Scan for the cell matching the given text and deliver its [X, Y] coordinate at center. 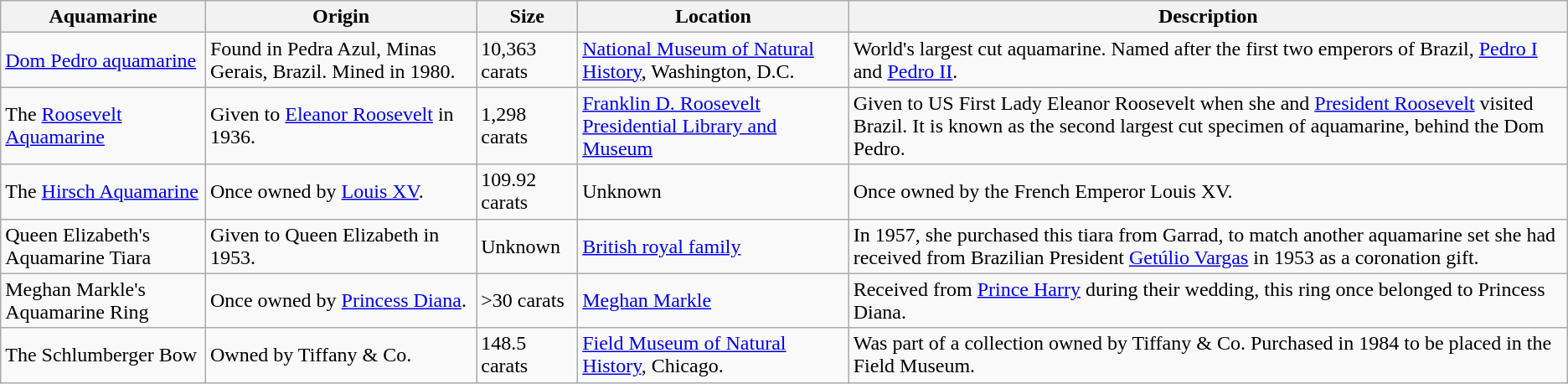
10,363 carats [528, 60]
Aquamarine [104, 17]
Size [528, 17]
Given to Queen Elizabeth in 1953. [340, 246]
Franklin D. Roosevelt Presidential Library and Museum [714, 126]
The Schlumberger Bow [104, 355]
Owned by Tiffany & Co. [340, 355]
Dom Pedro aquamarine [104, 60]
The Hirsch Aquamarine [104, 191]
Field Museum of Natural History, Chicago. [714, 355]
Location [714, 17]
Found in Pedra Azul, Minas Gerais, Brazil. Mined in 1980. [340, 60]
Meghan Markle's Aquamarine Ring [104, 300]
National Museum of Natural History, Washington, D.C. [714, 60]
109.92 carats [528, 191]
Received from Prince Harry during their wedding, this ring once belonged to Princess Diana. [1208, 300]
Origin [340, 17]
Description [1208, 17]
1,298 carats [528, 126]
Queen Elizabeth's Aquamarine Tiara [104, 246]
Given to Eleanor Roosevelt in 1936. [340, 126]
Was part of a collection owned by Tiffany & Co. Purchased in 1984 to be placed in the Field Museum. [1208, 355]
The Roosevelt Aquamarine [104, 126]
Meghan Markle [714, 300]
>30 carats [528, 300]
Once owned by Princess Diana. [340, 300]
Once owned by the French Emperor Louis XV. [1208, 191]
British royal family [714, 246]
148.5 carats [528, 355]
Once owned by Louis XV. [340, 191]
World's largest cut aquamarine. Named after the first two emperors of Brazil, Pedro I and Pedro II. [1208, 60]
